Extract the [x, y] coordinate from the center of the cell holding the provided text.  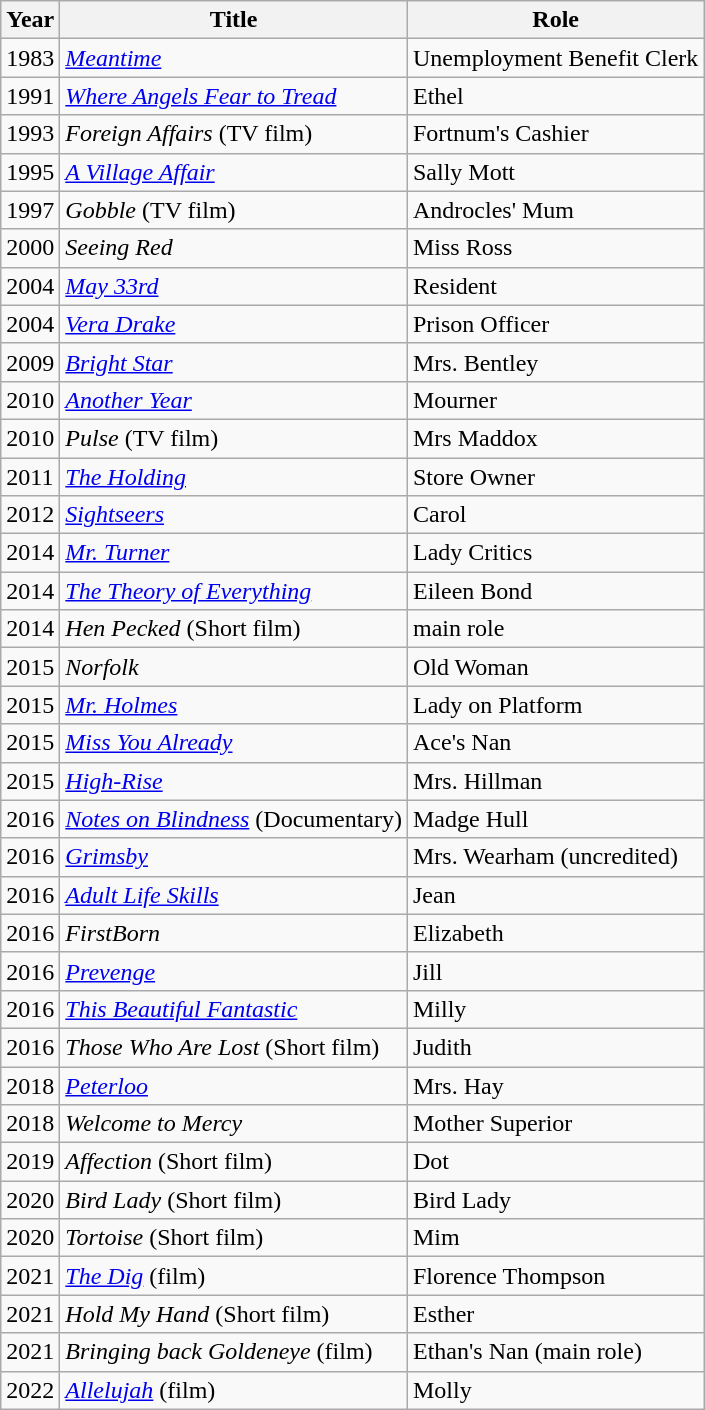
High-Rise [234, 781]
Madge Hull [555, 819]
Lady Critics [555, 553]
Mr. Turner [234, 553]
2009 [30, 362]
Milly [555, 1009]
Norfolk [234, 667]
Another Year [234, 400]
Eileen Bond [555, 591]
This Beautiful Fantastic [234, 1009]
Welcome to Mercy [234, 1124]
Seeing Red [234, 248]
Prison Officer [555, 324]
Notes on Blindness (Documentary) [234, 819]
1983 [30, 58]
Store Owner [555, 477]
Mrs. Bentley [555, 362]
Mrs Maddox [555, 438]
Gobble (TV film) [234, 210]
main role [555, 629]
Esther [555, 1314]
Role [555, 20]
A Village Affair [234, 172]
Ethan's Nan (main role) [555, 1352]
Pulse (TV film) [234, 438]
Mourner [555, 400]
Bringing back Goldeneye (film) [234, 1352]
1993 [30, 134]
Prevenge [234, 971]
Carol [555, 515]
Judith [555, 1047]
Grimsby [234, 857]
2019 [30, 1162]
Mrs. Hay [555, 1085]
Miss You Already [234, 743]
Resident [555, 286]
The Holding [234, 477]
Hold My Hand (Short film) [234, 1314]
2012 [30, 515]
Allelujah (film) [234, 1390]
1991 [30, 96]
Bird Lady [555, 1200]
Meantime [234, 58]
Peterloo [234, 1085]
Sally Mott [555, 172]
Bright Star [234, 362]
Jill [555, 971]
Title [234, 20]
Lady on Platform [555, 705]
May 33rd [234, 286]
1995 [30, 172]
Dot [555, 1162]
Florence Thompson [555, 1276]
Hen Pecked (Short film) [234, 629]
2011 [30, 477]
Androcles' Mum [555, 210]
Adult Life Skills [234, 895]
Mim [555, 1238]
Year [30, 20]
Bird Lady (Short film) [234, 1200]
Sightseers [234, 515]
Mother Superior [555, 1124]
Jean [555, 895]
Those Who Are Lost (Short film) [234, 1047]
Fortnum's Cashier [555, 134]
Ace's Nan [555, 743]
Old Woman [555, 667]
Mrs. Wearham (uncredited) [555, 857]
Vera Drake [234, 324]
Elizabeth [555, 933]
Tortoise (Short film) [234, 1238]
2022 [30, 1390]
The Theory of Everything [234, 591]
Affection (Short film) [234, 1162]
2000 [30, 248]
The Dig (film) [234, 1276]
Foreign Affairs (TV film) [234, 134]
Mrs. Hillman [555, 781]
Miss Ross [555, 248]
FirstBorn [234, 933]
Molly [555, 1390]
Ethel [555, 96]
1997 [30, 210]
Unemployment Benefit Clerk [555, 58]
Mr. Holmes [234, 705]
Where Angels Fear to Tread [234, 96]
